Locate the cell with the specified text and output its [X, Y] center coordinate. 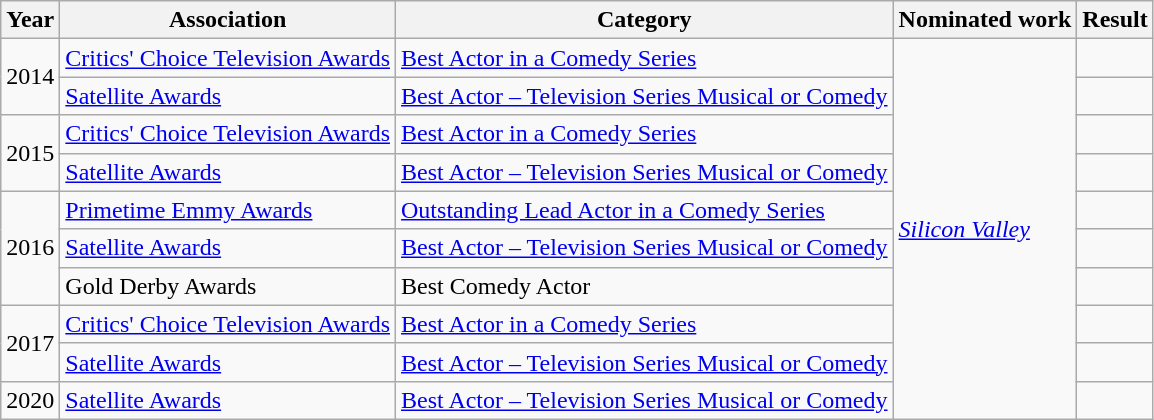
Category [645, 20]
Result [1115, 20]
2015 [30, 153]
Association [228, 20]
2016 [30, 248]
2014 [30, 77]
Gold Derby Awards [228, 286]
Primetime Emmy Awards [228, 210]
2020 [30, 400]
Outstanding Lead Actor in a Comedy Series [645, 210]
Silicon Valley [985, 230]
Nominated work [985, 20]
Year [30, 20]
Best Comedy Actor [645, 286]
2017 [30, 343]
